Extract the (X, Y) coordinate from the center of the cell holding the provided text.  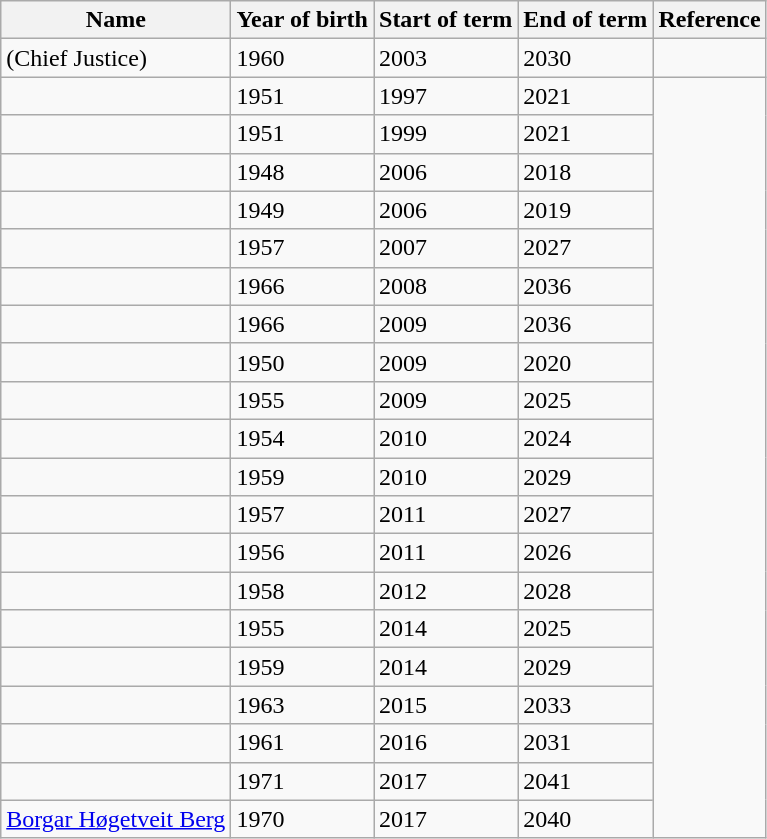
2012 (446, 591)
1950 (302, 362)
Borgar Høgetveit Berg (116, 819)
1954 (302, 438)
2008 (446, 286)
1960 (302, 58)
Reference (710, 20)
1948 (302, 172)
2020 (586, 362)
End of term (586, 20)
2040 (586, 819)
2026 (586, 553)
2007 (446, 248)
2041 (586, 781)
1997 (446, 96)
2016 (446, 743)
1970 (302, 819)
1949 (302, 210)
(Chief Justice) (116, 58)
2033 (586, 705)
1971 (302, 781)
Name (116, 20)
2018 (586, 172)
1963 (302, 705)
2031 (586, 743)
1961 (302, 743)
1958 (302, 591)
2030 (586, 58)
1999 (446, 134)
Start of term (446, 20)
2028 (586, 591)
Year of birth (302, 20)
2024 (586, 438)
2019 (586, 210)
1956 (302, 553)
2015 (446, 705)
2003 (446, 58)
